Provide the (x, y) coordinate of the cell's center where the given text is located.  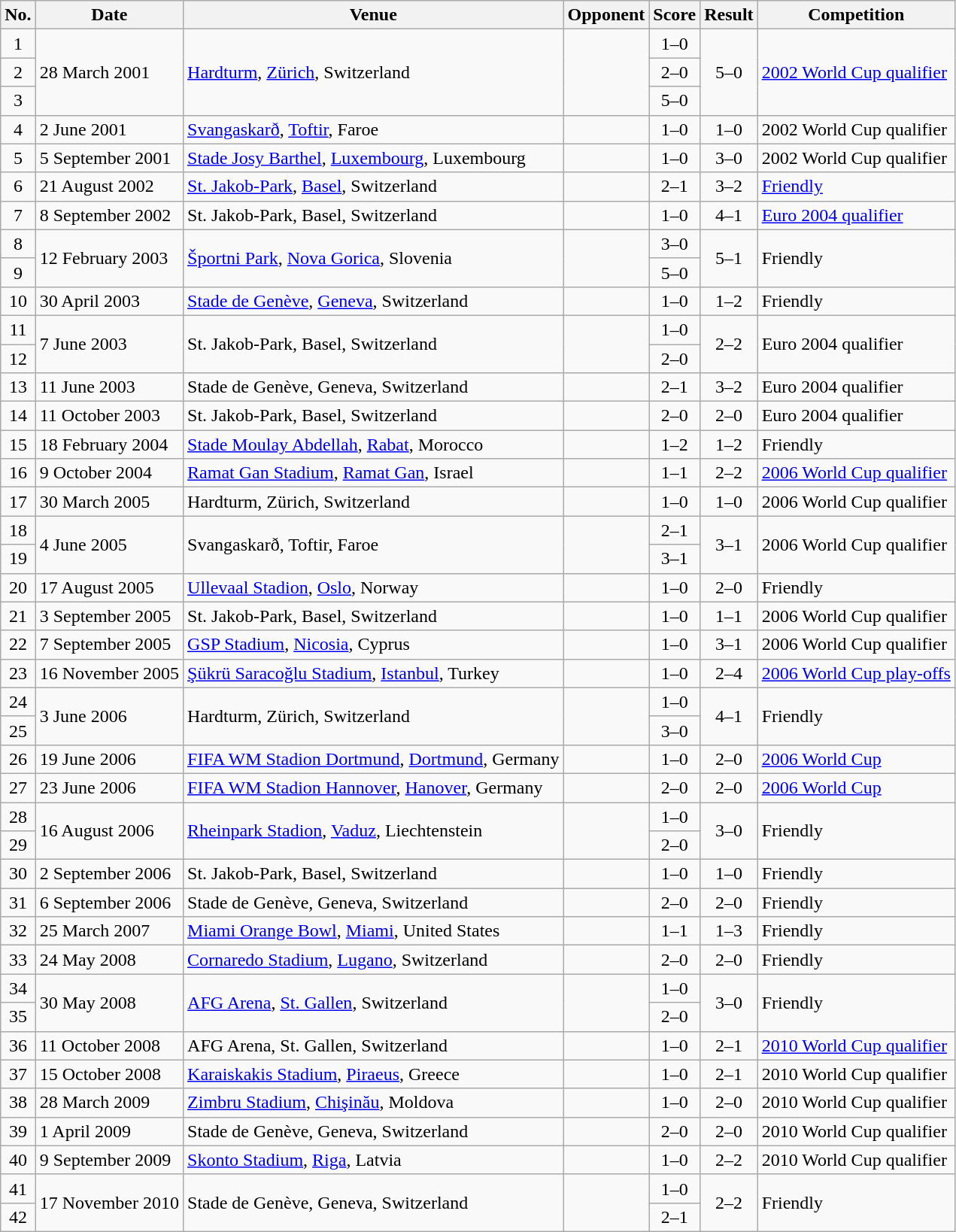
Competition (856, 15)
16 August 2006 (109, 830)
6 September 2006 (109, 903)
14 (18, 416)
33 (18, 960)
Ullevaal Stadion, Oslo, Norway (374, 587)
Stade Josy Barthel, Luxembourg, Luxembourg (374, 158)
23 June 2006 (109, 787)
28 March 2009 (109, 1103)
23 (18, 673)
15 (18, 445)
36 (18, 1045)
7 June 2003 (109, 344)
21 August 2002 (109, 187)
37 (18, 1074)
16 November 2005 (109, 673)
Opponent (606, 15)
8 (18, 244)
6 (18, 187)
10 (18, 301)
Skonto Stadium, Riga, Latvia (374, 1160)
Result (729, 15)
17 (18, 502)
39 (18, 1131)
2 (18, 72)
25 March 2007 (109, 931)
18 (18, 530)
12 (18, 359)
Športni Park, Nova Gorica, Slovenia (374, 258)
30 May 2008 (109, 1003)
Score (675, 15)
4 (18, 129)
2 September 2006 (109, 874)
1–3 (729, 931)
24 May 2008 (109, 960)
5 (18, 158)
Miami Orange Bowl, Miami, United States (374, 931)
16 (18, 473)
7 September 2005 (109, 645)
11 October 2008 (109, 1045)
Ramat Gan Stadium, Ramat Gan, Israel (374, 473)
11 October 2003 (109, 416)
38 (18, 1103)
11 (18, 329)
Cornaredo Stadium, Lugano, Switzerland (374, 960)
GSP Stadium, Nicosia, Cyprus (374, 645)
28 (18, 816)
5–1 (729, 258)
24 (18, 702)
4 June 2005 (109, 545)
29 (18, 845)
7 (18, 215)
22 (18, 645)
26 (18, 759)
12 February 2003 (109, 258)
20 (18, 587)
9 (18, 272)
5 September 2001 (109, 158)
Rheinpark Stadion, Vaduz, Liechtenstein (374, 830)
42 (18, 1217)
3 September 2005 (109, 616)
3 June 2006 (109, 716)
31 (18, 903)
9 October 2004 (109, 473)
Şükrü Saracoğlu Stadium, Istanbul, Turkey (374, 673)
18 February 2004 (109, 445)
30 April 2003 (109, 301)
FIFA WM Stadion Hannover, Hanover, Germany (374, 787)
27 (18, 787)
FIFA WM Stadion Dortmund, Dortmund, Germany (374, 759)
32 (18, 931)
19 June 2006 (109, 759)
Stade Moulay Abdellah, Rabat, Morocco (374, 445)
35 (18, 1017)
13 (18, 387)
30 (18, 874)
9 September 2009 (109, 1160)
19 (18, 559)
1 April 2009 (109, 1131)
2006 World Cup play-offs (856, 673)
Karaiskakis Stadium, Piraeus, Greece (374, 1074)
15 October 2008 (109, 1074)
Date (109, 15)
34 (18, 988)
21 (18, 616)
40 (18, 1160)
No. (18, 15)
17 November 2010 (109, 1203)
30 March 2005 (109, 502)
28 March 2001 (109, 72)
3 (18, 101)
8 September 2002 (109, 215)
Venue (374, 15)
25 (18, 730)
1 (18, 44)
2–4 (729, 673)
2 June 2001 (109, 129)
41 (18, 1188)
11 June 2003 (109, 387)
Zimbru Stadium, Chişinău, Moldova (374, 1103)
17 August 2005 (109, 587)
